Find where the given text appears and provide that cell's center as [X, Y] coordinate. 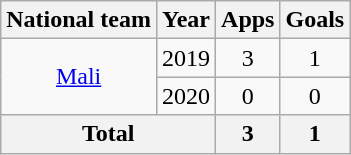
Goals [315, 20]
Mali [79, 77]
Apps [248, 20]
2020 [186, 96]
National team [79, 20]
Total [108, 134]
Year [186, 20]
2019 [186, 58]
